Provide the (x, y) coordinate of the cell's center where the given text is located.  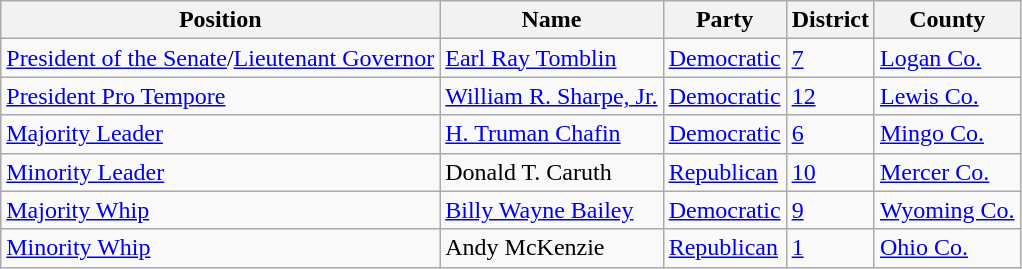
10 (830, 172)
President Pro Tempore (220, 96)
Logan Co. (947, 58)
Andy McKenzie (552, 248)
Ohio Co. (947, 248)
Position (220, 20)
Wyoming Co. (947, 210)
12 (830, 96)
Party (724, 20)
District (830, 20)
Billy Wayne Bailey (552, 210)
7 (830, 58)
1 (830, 248)
Lewis Co. (947, 96)
9 (830, 210)
Majority Leader (220, 134)
William R. Sharpe, Jr. (552, 96)
Mercer Co. (947, 172)
Earl Ray Tomblin (552, 58)
Minority Leader (220, 172)
6 (830, 134)
Name (552, 20)
Minority Whip (220, 248)
Majority Whip (220, 210)
County (947, 20)
H. Truman Chafin (552, 134)
Mingo Co. (947, 134)
Donald T. Caruth (552, 172)
President of the Senate/Lieutenant Governor (220, 58)
